From the cell containing the given text, extract its center point as (X, Y) coordinate. 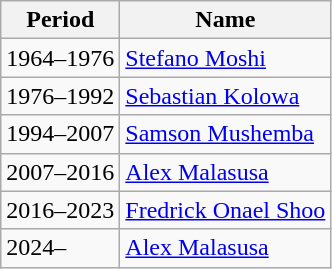
Name (226, 20)
1994–2007 (60, 134)
Samson Mushemba (226, 134)
2007–2016 (60, 172)
1976–1992 (60, 96)
Period (60, 20)
2024– (60, 248)
1964–1976 (60, 58)
Sebastian Kolowa (226, 96)
2016–2023 (60, 210)
Stefano Moshi (226, 58)
Fredrick Onael Shoo (226, 210)
